Pinpoint the cell where the given text exists, returning its [x, y] midpoint coordinate. 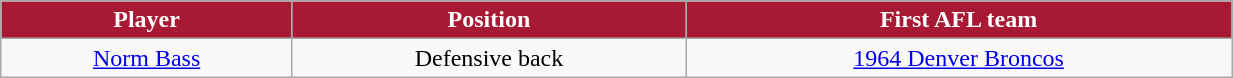
Position [488, 20]
1964 Denver Broncos [959, 58]
First AFL team [959, 20]
Norm Bass [147, 58]
Defensive back [488, 58]
Player [147, 20]
